Search for the cell housing the specified text and yield its (X, Y) center coordinate. 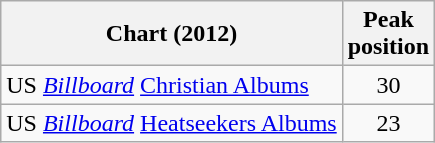
30 (388, 85)
Peakposition (388, 34)
US Billboard Heatseekers Albums (172, 123)
23 (388, 123)
US Billboard Christian Albums (172, 85)
Chart (2012) (172, 34)
